Detect which cell encompasses the target text, then output its (x, y) center coordinate. 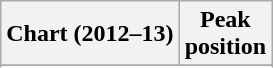
Chart (2012–13) (90, 34)
Peakposition (225, 34)
